Find where the given text appears and provide that cell's center as (X, Y) coordinate. 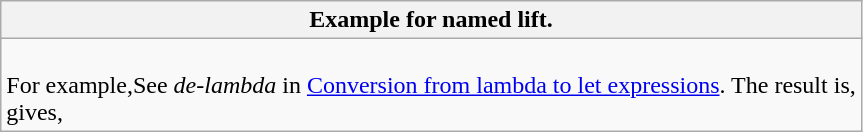
Example for named lift. (432, 20)
For example,See de-lambda in Conversion from lambda to let expressions. The result is,gives, (432, 85)
